Scan for the cell matching the given text and deliver its (x, y) coordinate at center. 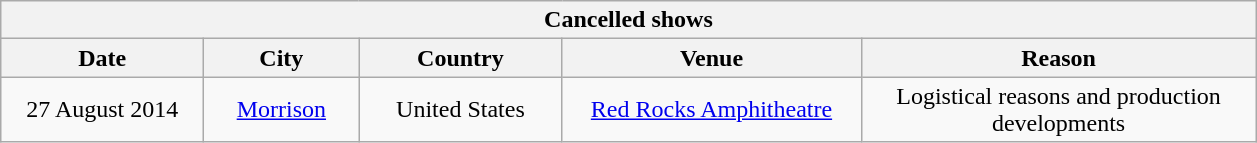
Morrison (282, 110)
Date (102, 58)
Cancelled shows (628, 20)
27 August 2014 (102, 110)
Logistical reasons and production developments (1058, 110)
Country (460, 58)
United States (460, 110)
Red Rocks Amphitheatre (712, 110)
Venue (712, 58)
Reason (1058, 58)
City (282, 58)
